For the text-containing cell, return its midpoint in [X, Y] coordinate format. 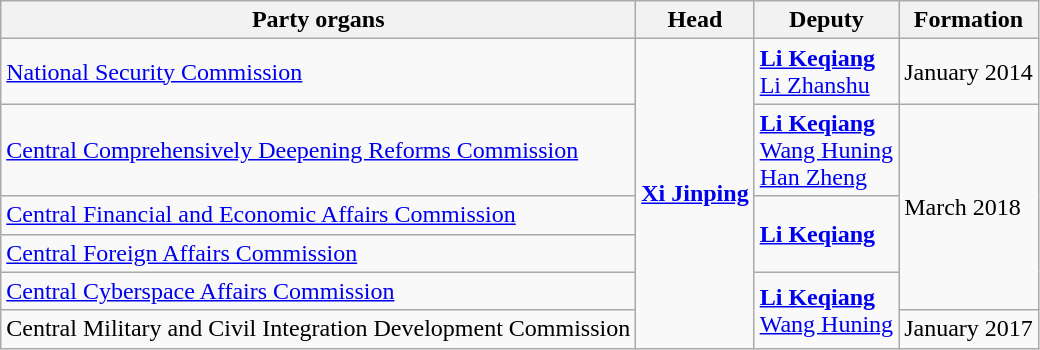
Central Comprehensively Deepening Reforms Commission [318, 150]
March 2018 [969, 207]
National Security Commission [318, 72]
Li KeqiangWang Huning [826, 310]
Deputy [826, 20]
January 2017 [969, 329]
Central Foreign Affairs Commission [318, 253]
Central Cyberspace Affairs Commission [318, 291]
Central Financial and Economic Affairs Commission [318, 215]
Party organs [318, 20]
Formation [969, 20]
Xi Jinping [695, 194]
Li KeqiangLi Zhanshu [826, 72]
Central Military and Civil Integration Development Commission [318, 329]
Li KeqiangWang HuningHan Zheng [826, 150]
Head [695, 20]
January 2014 [969, 72]
Li Keqiang [826, 234]
